Output the [x, y] coordinate of the center of the cell containing the given text.  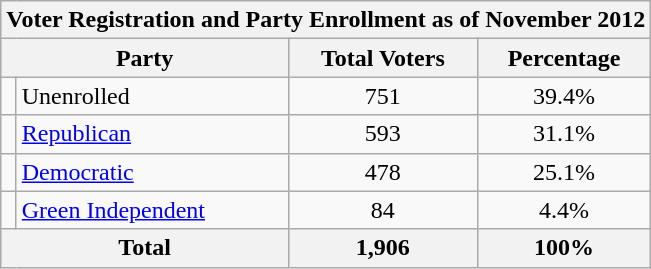
Republican [152, 134]
751 [382, 96]
Green Independent [152, 210]
31.1% [564, 134]
100% [564, 248]
Percentage [564, 58]
4.4% [564, 210]
84 [382, 210]
1,906 [382, 248]
39.4% [564, 96]
Total [145, 248]
Total Voters [382, 58]
Party [145, 58]
Voter Registration and Party Enrollment as of November 2012 [326, 20]
478 [382, 172]
593 [382, 134]
Unenrolled [152, 96]
25.1% [564, 172]
Democratic [152, 172]
